Determine the (x, y) coordinate at the center of the cell enclosing the given text.  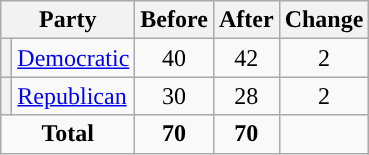
40 (174, 58)
28 (246, 96)
Change (324, 20)
Democratic (74, 58)
Party (68, 20)
After (246, 20)
42 (246, 58)
30 (174, 96)
Total (68, 134)
Republican (74, 96)
Before (174, 20)
